Capture the cell that displays the provided text and extract its [x, y] central coordinate. 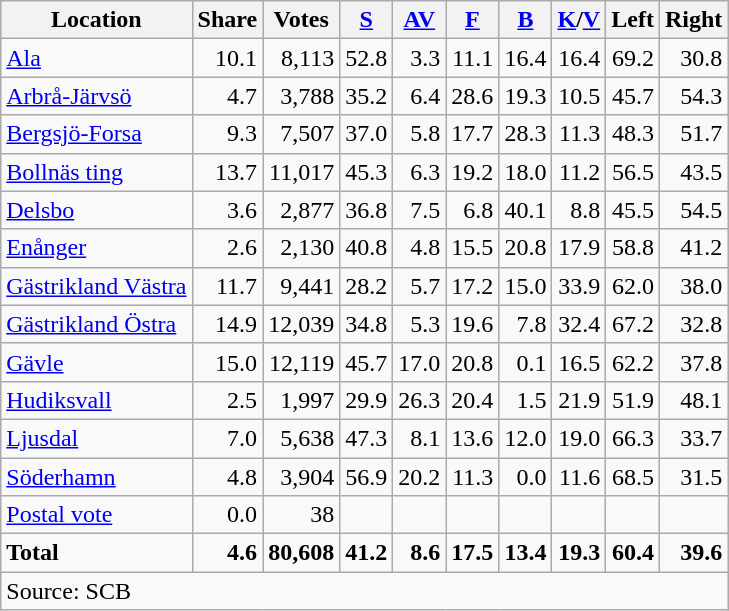
2.6 [228, 248]
40.8 [366, 248]
12.0 [526, 438]
8,113 [302, 58]
28.3 [526, 134]
11,017 [302, 172]
2,130 [302, 248]
34.8 [366, 324]
2.5 [228, 400]
AV [420, 20]
13.4 [526, 553]
19.2 [472, 172]
54.3 [693, 96]
15.5 [472, 248]
39.6 [693, 553]
36.8 [366, 210]
11.2 [579, 172]
33.9 [579, 286]
21.9 [579, 400]
Gästrikland Östra [96, 324]
3.3 [420, 58]
5,638 [302, 438]
Votes [302, 20]
Total [96, 553]
Söderhamn [96, 477]
Share [228, 20]
17.7 [472, 134]
68.5 [633, 477]
S [366, 20]
43.5 [693, 172]
38 [302, 515]
7.0 [228, 438]
8.6 [420, 553]
6.4 [420, 96]
6.3 [420, 172]
Gävle [96, 362]
Delsbo [96, 210]
52.8 [366, 58]
80,608 [302, 553]
2,877 [302, 210]
Ljusdal [96, 438]
F [472, 20]
Bollnäs ting [96, 172]
5.7 [420, 286]
Arbrå-Järvsö [96, 96]
Bergsjö-Forsa [96, 134]
17.9 [579, 248]
62.0 [633, 286]
26.3 [420, 400]
18.0 [526, 172]
3,904 [302, 477]
40.1 [526, 210]
51.7 [693, 134]
8.8 [579, 210]
Hudiksvall [96, 400]
10.1 [228, 58]
20.2 [420, 477]
3.6 [228, 210]
7.8 [526, 324]
4.7 [228, 96]
32.4 [579, 324]
11.1 [472, 58]
3,788 [302, 96]
Gästrikland Västra [96, 286]
10.5 [579, 96]
48.1 [693, 400]
9.3 [228, 134]
Postal vote [96, 515]
66.3 [633, 438]
33.7 [693, 438]
56.9 [366, 477]
60.4 [633, 553]
45.3 [366, 172]
28.6 [472, 96]
8.1 [420, 438]
56.5 [633, 172]
37.0 [366, 134]
6.8 [472, 210]
45.5 [633, 210]
11.6 [579, 477]
35.2 [366, 96]
31.5 [693, 477]
12,119 [302, 362]
Left [633, 20]
11.7 [228, 286]
7,507 [302, 134]
5.8 [420, 134]
14.9 [228, 324]
47.3 [366, 438]
13.7 [228, 172]
5.3 [420, 324]
62.2 [633, 362]
48.3 [633, 134]
30.8 [693, 58]
37.8 [693, 362]
Location [96, 20]
19.6 [472, 324]
1.5 [526, 400]
38.0 [693, 286]
20.4 [472, 400]
Source: SCB [364, 591]
17.2 [472, 286]
17.0 [420, 362]
17.5 [472, 553]
58.8 [633, 248]
28.2 [366, 286]
K/V [579, 20]
0.1 [526, 362]
51.9 [633, 400]
9,441 [302, 286]
69.2 [633, 58]
Right [693, 20]
4.6 [228, 553]
1,997 [302, 400]
67.2 [633, 324]
7.5 [420, 210]
32.8 [693, 324]
54.5 [693, 210]
B [526, 20]
Ala [96, 58]
29.9 [366, 400]
Enånger [96, 248]
12,039 [302, 324]
13.6 [472, 438]
16.5 [579, 362]
19.0 [579, 438]
